Extract the [x, y] coordinate from the center of the cell holding the provided text.  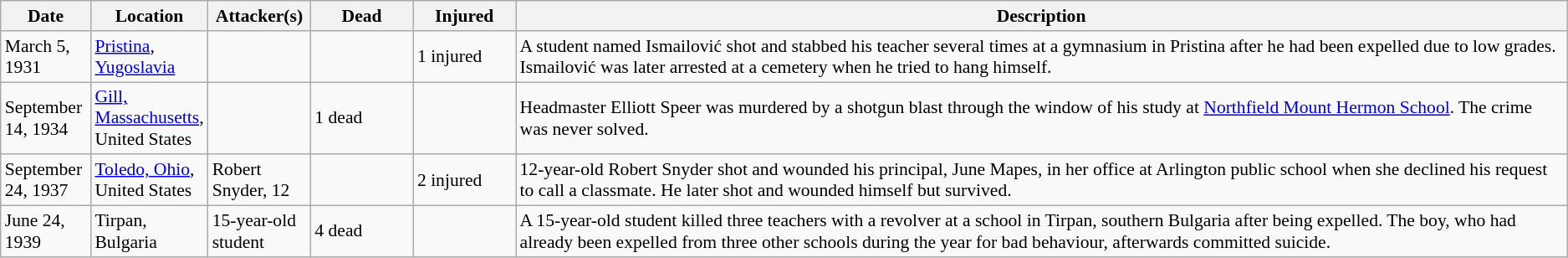
Gill, Massachusetts, United States [149, 119]
Dead [361, 16]
Location [149, 16]
Toledo, Ohio, United States [149, 181]
Robert Snyder, 12 [259, 181]
Date [46, 16]
15-year-old student [259, 231]
Injured [465, 16]
Pristina, Yugoslavia [149, 57]
Description [1040, 16]
2 injured [465, 181]
1 dead [361, 119]
Tirpan, Bulgaria [149, 231]
June 24, 1939 [46, 231]
1 injured [465, 57]
September 24, 1937 [46, 181]
4 dead [361, 231]
Attacker(s) [259, 16]
March 5, 1931 [46, 57]
September 14, 1934 [46, 119]
